From the cell containing the given text, extract its center point as [X, Y] coordinate. 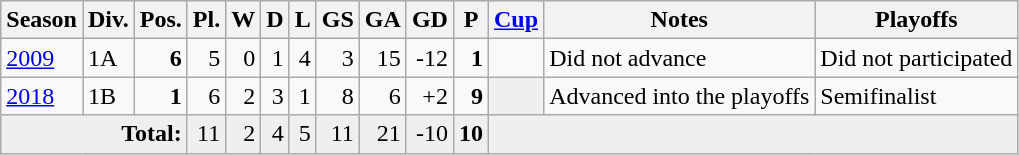
-10 [430, 134]
21 [382, 134]
Did not advance [680, 58]
Semifinalist [916, 96]
Pos. [160, 20]
Playoffs [916, 20]
8 [338, 96]
L [302, 20]
GS [338, 20]
0 [244, 58]
GA [382, 20]
Pl. [206, 20]
Total: [94, 134]
P [470, 20]
W [244, 20]
1A [108, 58]
-12 [430, 58]
15 [382, 58]
Did not participated [916, 58]
1B [108, 96]
Advanced into the playoffs [680, 96]
Cup [516, 20]
Notes [680, 20]
D [275, 20]
GD [430, 20]
2009 [42, 58]
9 [470, 96]
2018 [42, 96]
10 [470, 134]
+2 [430, 96]
Season [42, 20]
Div. [108, 20]
